Return (x, y) of the center of cell containing provided text 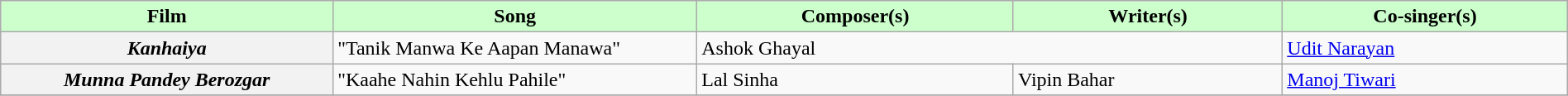
Kanhaiya (167, 48)
Vipin Bahar (1148, 79)
Co-singer(s) (1425, 17)
"Tanik Manwa Ke Aapan Manawa" (515, 48)
Udit Narayan (1425, 48)
Ashok Ghayal (990, 48)
Song (515, 17)
Munna Pandey Berozgar (167, 79)
Writer(s) (1148, 17)
"Kaahe Nahin Kehlu Pahile" (515, 79)
Film (167, 17)
Composer(s) (855, 17)
Manoj Tiwari (1425, 79)
Lal Sinha (855, 79)
